Find where the given text appears and provide that cell's center as [X, Y] coordinate. 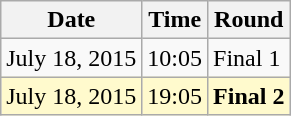
Time [175, 20]
Final 2 [249, 96]
Date [72, 20]
Final 1 [249, 58]
19:05 [175, 96]
10:05 [175, 58]
Round [249, 20]
